Scan for the cell matching the given text and deliver its (X, Y) coordinate at center. 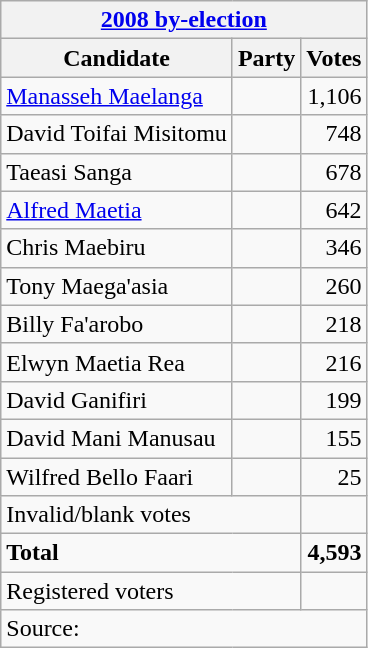
Invalid/blank votes (151, 515)
Tony Maega'asia (117, 286)
4,593 (334, 553)
Wilfred Bello Faari (117, 477)
199 (334, 400)
642 (334, 210)
Manasseh Maelanga (117, 96)
2008 by-election (184, 20)
216 (334, 362)
David Mani Manusau (117, 438)
218 (334, 324)
Party (266, 58)
Source: (184, 629)
Chris Maebiru (117, 248)
Registered voters (151, 591)
Total (151, 553)
1,106 (334, 96)
Alfred Maetia (117, 210)
Candidate (117, 58)
Taeasi Sanga (117, 172)
Elwyn Maetia Rea (117, 362)
David Toifai Misitomu (117, 134)
25 (334, 477)
678 (334, 172)
Votes (334, 58)
Billy Fa'arobo (117, 324)
748 (334, 134)
260 (334, 286)
346 (334, 248)
155 (334, 438)
David Ganifiri (117, 400)
